Pinpoint the cell where the given text exists, returning its [X, Y] midpoint coordinate. 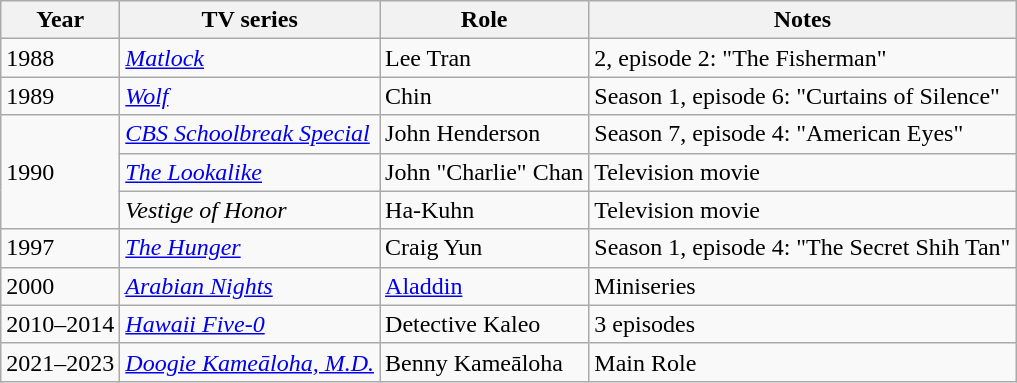
Matlock [250, 58]
Notes [802, 20]
Season 1, episode 4: "The Secret Shih Tan" [802, 248]
Miniseries [802, 286]
Chin [484, 96]
Wolf [250, 96]
1990 [60, 172]
2021–2023 [60, 362]
Arabian Nights [250, 286]
Aladdin [484, 286]
3 episodes [802, 324]
Ha-Kuhn [484, 210]
Hawaii Five-0 [250, 324]
Doogie Kameāloha, M.D. [250, 362]
Lee Tran [484, 58]
1989 [60, 96]
Vestige of Honor [250, 210]
Craig Yun [484, 248]
Role [484, 20]
Year [60, 20]
John "Charlie" Chan [484, 172]
1997 [60, 248]
CBS Schoolbreak Special [250, 134]
The Lookalike [250, 172]
2, episode 2: "The Fisherman" [802, 58]
John Henderson [484, 134]
Season 1, episode 6: "Curtains of Silence" [802, 96]
Season 7, episode 4: "American Eyes" [802, 134]
2000 [60, 286]
1988 [60, 58]
Main Role [802, 362]
Detective Kaleo [484, 324]
The Hunger [250, 248]
Benny Kameāloha [484, 362]
TV series [250, 20]
2010–2014 [60, 324]
